Find where the given text appears and provide that cell's center as (x, y) coordinate. 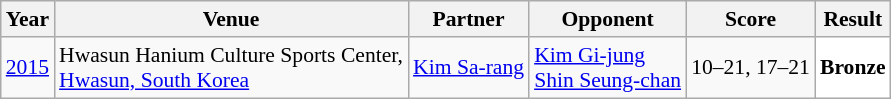
Score (750, 19)
Kim Sa-rang (468, 68)
Venue (231, 19)
Bronze (853, 68)
Year (28, 19)
10–21, 17–21 (750, 68)
Hwasun Hanium Culture Sports Center,Hwasun, South Korea (231, 68)
2015 (28, 68)
Result (853, 19)
Opponent (608, 19)
Kim Gi-jung Shin Seung-chan (608, 68)
Partner (468, 19)
